Provide the (x, y) coordinate of the cell's center where the given text is located.  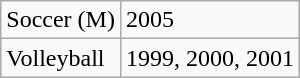
2005 (210, 20)
1999, 2000, 2001 (210, 58)
Volleyball (61, 58)
Soccer (M) (61, 20)
